For the text-containing cell, return its midpoint in [x, y] coordinate format. 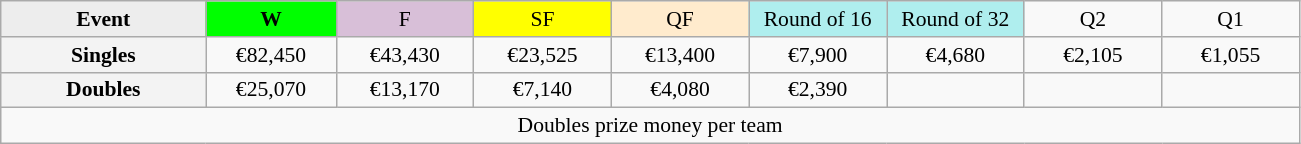
€23,525 [543, 55]
€2,390 [818, 90]
€7,140 [543, 90]
Doubles prize money per team [650, 126]
Q2 [1093, 19]
€2,105 [1093, 55]
€1,055 [1231, 55]
€25,070 [271, 90]
Singles [104, 55]
Q1 [1231, 19]
W [271, 19]
SF [543, 19]
Round of 32 [955, 19]
€13,400 [680, 55]
€13,170 [405, 90]
€4,080 [680, 90]
€4,680 [955, 55]
QF [680, 19]
€43,430 [405, 55]
€82,450 [271, 55]
F [405, 19]
Round of 16 [818, 19]
€7,900 [818, 55]
Event [104, 19]
Doubles [104, 90]
